Locate the cell with the specified text and output its [X, Y] center coordinate. 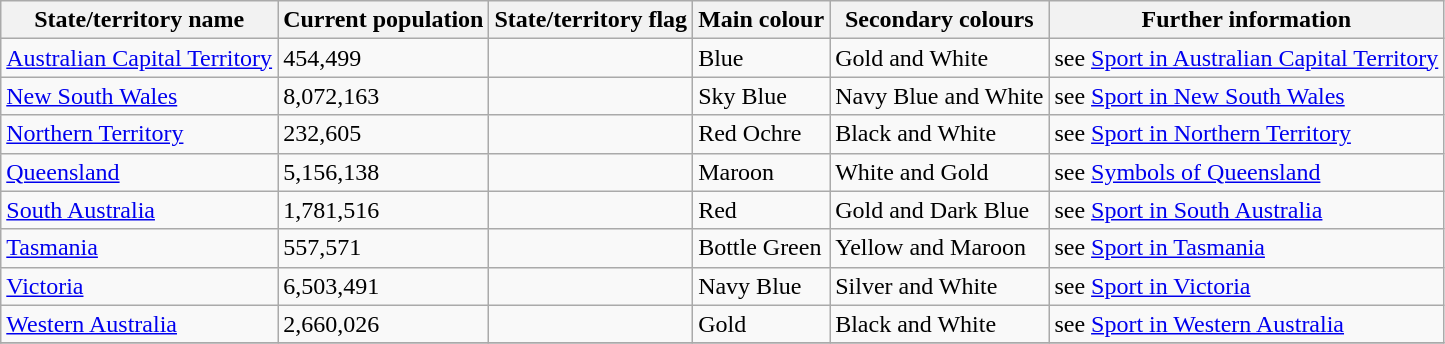
Northern Territory [140, 134]
Further information [1246, 20]
see Symbols of Queensland [1246, 172]
State/territory name [140, 20]
White and Gold [940, 172]
see Sport in Northern Territory [1246, 134]
Gold [762, 324]
Western Australia [140, 324]
New South Wales [140, 96]
see Sport in Tasmania [1246, 248]
Queensland [140, 172]
Secondary colours [940, 20]
1,781,516 [384, 210]
Navy Blue and White [940, 96]
6,503,491 [384, 286]
2,660,026 [384, 324]
Current population [384, 20]
Navy Blue [762, 286]
see Sport in South Australia [1246, 210]
Australian Capital Territory [140, 58]
South Australia [140, 210]
8,072,163 [384, 96]
454,499 [384, 58]
State/territory flag [591, 20]
Sky Blue [762, 96]
Bottle Green [762, 248]
Main colour [762, 20]
Tasmania [140, 248]
Yellow and Maroon [940, 248]
Maroon [762, 172]
5,156,138 [384, 172]
see Sport in Australian Capital Territory [1246, 58]
232,605 [384, 134]
Silver and White [940, 286]
Blue [762, 58]
Gold and Dark Blue [940, 210]
see Sport in Victoria [1246, 286]
Gold and White [940, 58]
Red [762, 210]
see Sport in Western Australia [1246, 324]
Red Ochre [762, 134]
see Sport in New South Wales [1246, 96]
Victoria [140, 286]
557,571 [384, 248]
